From the cell containing the given text, extract its center point as [x, y] coordinate. 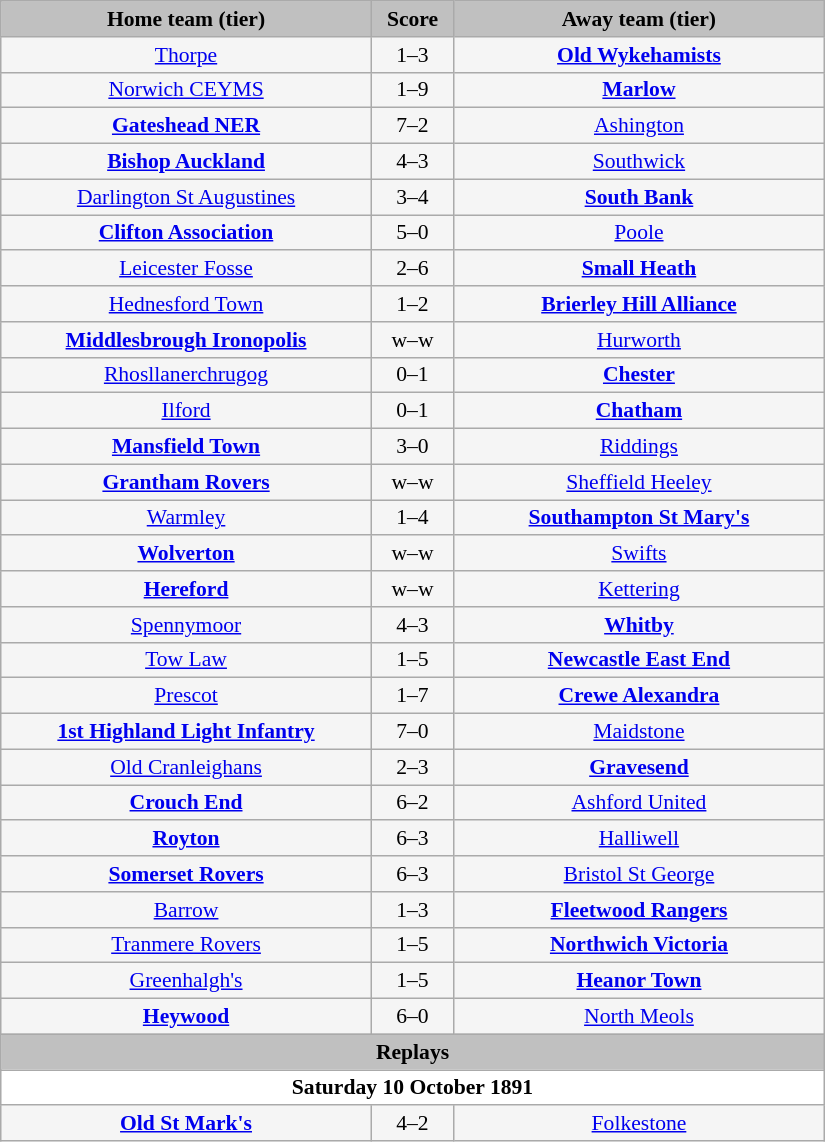
Mansfield Town [186, 447]
Heanor Town [640, 981]
Kettering [640, 589]
Heywood [186, 1017]
Chester [640, 375]
Folkestone [640, 1124]
Middlesbrough Ironopolis [186, 340]
Old Wykehamists [640, 55]
Ashford United [640, 803]
Bishop Auckland [186, 162]
1–7 [412, 696]
Hednesford Town [186, 304]
Grantham Rovers [186, 482]
Northwich Victoria [640, 945]
Tranmere Rovers [186, 945]
6–0 [412, 1017]
Halliwell [640, 839]
4–2 [412, 1124]
Leicester Fosse [186, 269]
Warmley [186, 518]
Away team (tier) [640, 19]
Riddings [640, 447]
3–0 [412, 447]
Sheffield Heeley [640, 482]
Greenhalgh's [186, 981]
1–9 [412, 90]
Home team (tier) [186, 19]
Maidstone [640, 732]
1st Highland Light Infantry [186, 732]
Gravesend [640, 767]
Saturday 10 October 1891 [413, 1088]
5–0 [412, 233]
Replays [413, 1052]
Hurworth [640, 340]
2–6 [412, 269]
Spennymoor [186, 625]
6–2 [412, 803]
Rhosllanerchrugog [186, 375]
Southampton St Mary's [640, 518]
Tow Law [186, 660]
Ilford [186, 411]
Gateshead NER [186, 126]
Swifts [640, 554]
North Meols [640, 1017]
Fleetwood Rangers [640, 910]
7–0 [412, 732]
7–2 [412, 126]
Ashington [640, 126]
Chatham [640, 411]
Clifton Association [186, 233]
Crouch End [186, 803]
1–4 [412, 518]
Small Heath [640, 269]
Poole [640, 233]
South Bank [640, 197]
Brierley Hill Alliance [640, 304]
Bristol St George [640, 874]
Thorpe [186, 55]
Prescot [186, 696]
Somerset Rovers [186, 874]
Royton [186, 839]
Marlow [640, 90]
Norwich CEYMS [186, 90]
Crewe Alexandra [640, 696]
Wolverton [186, 554]
Old St Mark's [186, 1124]
Hereford [186, 589]
Darlington St Augustines [186, 197]
3–4 [412, 197]
Whitby [640, 625]
Southwick [640, 162]
Barrow [186, 910]
1–2 [412, 304]
Old Cranleighans [186, 767]
2–3 [412, 767]
Score [412, 19]
Newcastle East End [640, 660]
